Search for the cell housing the specified text and yield its [x, y] center coordinate. 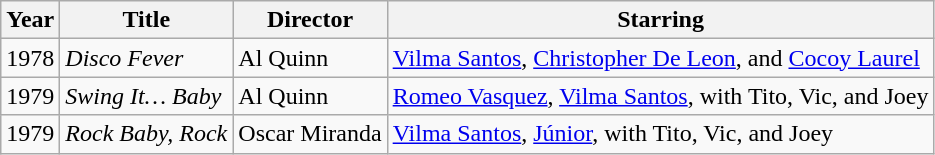
Starring [660, 20]
Year [30, 20]
Rock Baby, Rock [146, 134]
1978 [30, 58]
Oscar Miranda [310, 134]
Swing It… Baby [146, 96]
Disco Fever [146, 58]
Director [310, 20]
Vilma Santos, Júnior, with Tito, Vic, and Joey [660, 134]
Vilma Santos, Christopher De Leon, and Cocoy Laurel [660, 58]
Romeo Vasquez, Vilma Santos, with Tito, Vic, and Joey [660, 96]
Title [146, 20]
